Return the (X, Y) coordinate for the center point of the cell that contains the specified text.  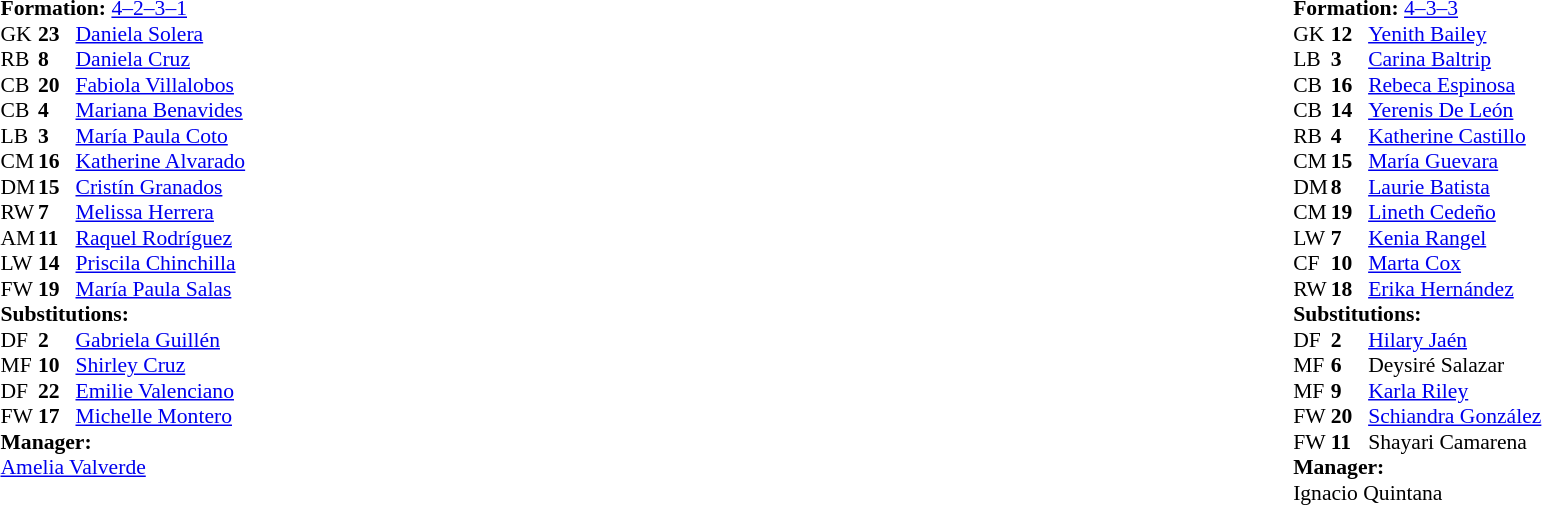
22 (57, 391)
Raquel Rodríguez (161, 238)
Mariana Benavides (161, 111)
Cristín Granados (161, 187)
Daniela Cruz (161, 59)
María Paula Coto (161, 136)
18 (1350, 289)
Lineth Cedeño (1454, 213)
Shirley Cruz (161, 365)
Erika Hernández (1454, 289)
Melissa Herrera (161, 213)
Katherine Alvarado (161, 161)
Rebeca Espinosa (1454, 85)
Marta Cox (1454, 263)
9 (1350, 391)
Amelia Valverde (122, 467)
17 (57, 417)
Gabriela Guillén (161, 340)
Kenia Rangel (1454, 238)
Michelle Montero (161, 417)
Katherine Castillo (1454, 136)
Daniela Solera (161, 34)
6 (1350, 365)
Emilie Valenciano (161, 391)
Fabiola Villalobos (161, 85)
AM (19, 238)
Laurie Batista (1454, 187)
CF (1312, 263)
Schiandra González (1454, 417)
Hilary Jaén (1454, 340)
23 (57, 34)
Yenith Bailey (1454, 34)
12 (1350, 34)
María Paula Salas (161, 289)
Deysiré Salazar (1454, 365)
Karla Riley (1454, 391)
Priscila Chinchilla (161, 263)
Shayari Camarena (1454, 442)
Carina Baltrip (1454, 59)
Yerenis De León (1454, 111)
María Guevara (1454, 161)
